For the text-containing cell, return its midpoint in [X, Y] coordinate format. 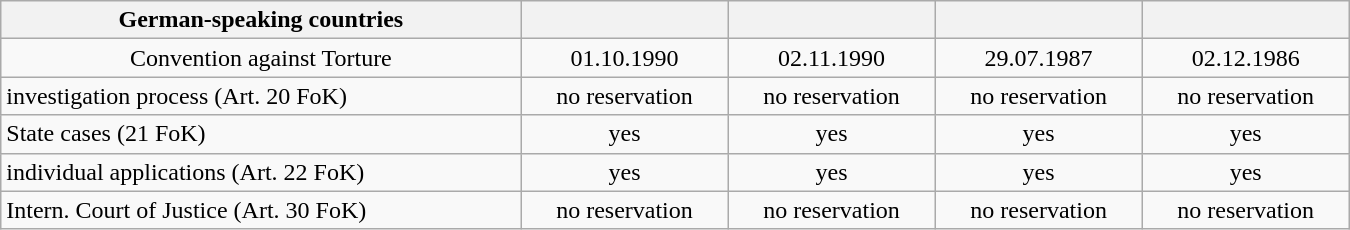
State cases (21 FoK) [261, 134]
Intern. Court of Justice (Art. 30 FoK) [261, 210]
German-speaking countries [261, 20]
investigation process (Art. 20 FoK) [261, 96]
02.11.1990 [832, 58]
individual applications (Art. 22 FoK) [261, 172]
29.07.1987 [1038, 58]
Convention against Torture [261, 58]
02.12.1986 [1246, 58]
01.10.1990 [624, 58]
